Provide the [x, y] coordinate of the cell's center where the given text is located.  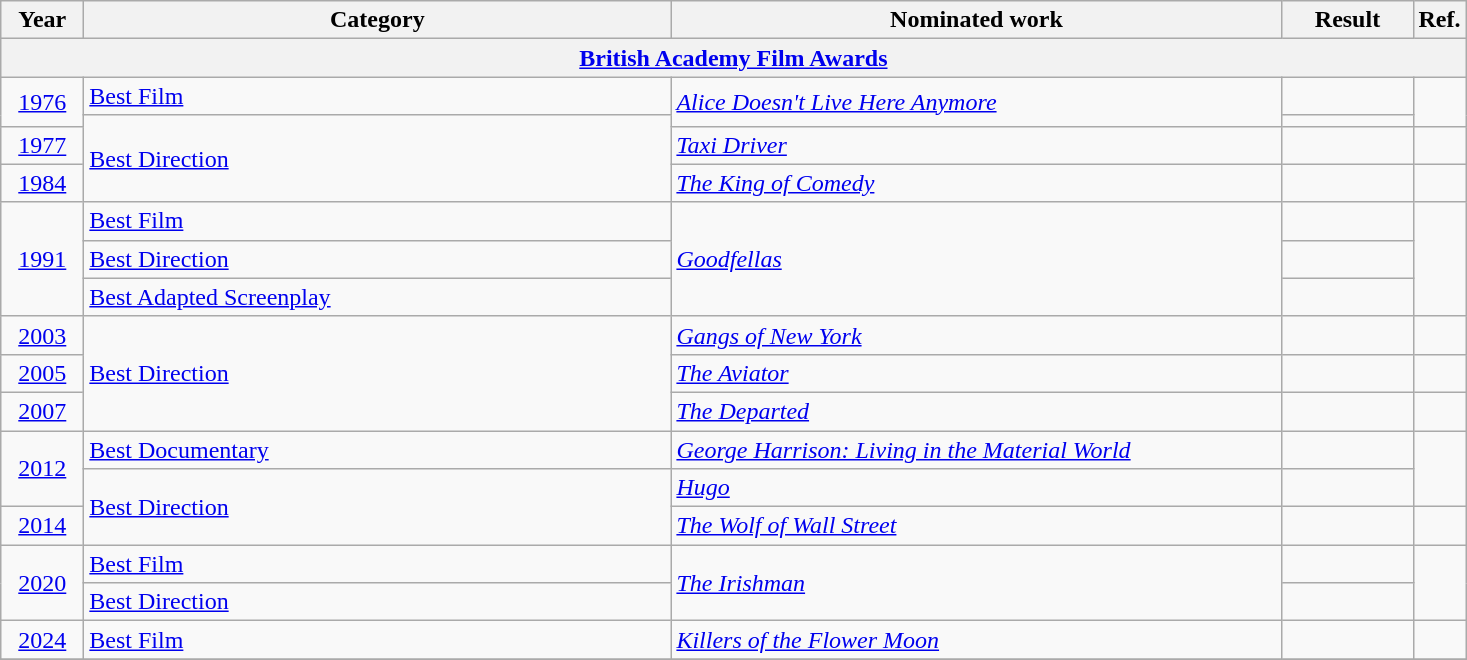
Alice Doesn't Live Here Anymore [976, 102]
The Aviator [976, 373]
Category [378, 20]
2012 [42, 468]
2003 [42, 335]
2007 [42, 411]
2020 [42, 583]
Nominated work [976, 20]
1984 [42, 183]
The Wolf of Wall Street [976, 526]
1991 [42, 259]
Best Adapted Screenplay [378, 297]
The Irishman [976, 583]
1976 [42, 102]
The King of Comedy [976, 183]
2024 [42, 640]
Killers of the Flower Moon [976, 640]
The Departed [976, 411]
Taxi Driver [976, 145]
British Academy Film Awards [734, 58]
1977 [42, 145]
2014 [42, 526]
Best Documentary [378, 449]
Ref. [1440, 20]
Gangs of New York [976, 335]
2005 [42, 373]
Goodfellas [976, 259]
Result [1348, 20]
Hugo [976, 488]
George Harrison: Living in the Material World [976, 449]
Year [42, 20]
